Locate the cell with the specified text and output its (X, Y) center coordinate. 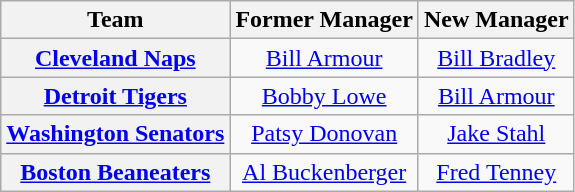
Al Buckenberger (324, 172)
Bobby Lowe (324, 96)
Bill Bradley (496, 58)
New Manager (496, 20)
Detroit Tigers (116, 96)
Former Manager (324, 20)
Patsy Donovan (324, 134)
Fred Tenney (496, 172)
Boston Beaneaters (116, 172)
Jake Stahl (496, 134)
Cleveland Naps (116, 58)
Washington Senators (116, 134)
Team (116, 20)
